Return (x, y) of the center of cell containing provided text 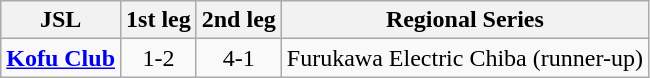
1-2 (159, 58)
4-1 (238, 58)
1st leg (159, 20)
JSL (61, 20)
Regional Series (464, 20)
Kofu Club (61, 58)
Furukawa Electric Chiba (runner-up) (464, 58)
2nd leg (238, 20)
